Find where the given text appears and provide that cell's center as [X, Y] coordinate. 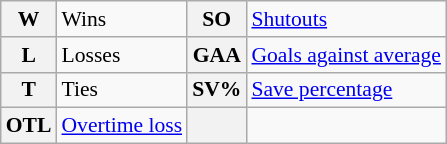
GAA [216, 55]
Wins [122, 19]
Ties [122, 90]
L [29, 55]
Losses [122, 55]
Shutouts [346, 19]
T [29, 90]
SV% [216, 90]
Overtime loss [122, 126]
Save percentage [346, 90]
OTL [29, 126]
W [29, 19]
SO [216, 19]
Goals against average [346, 55]
